Provide the (x, y) coordinate of the cell's center where the given text is located.  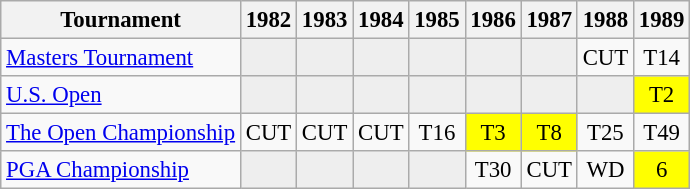
1987 (549, 20)
1988 (605, 20)
T49 (661, 133)
Masters Tournament (121, 58)
1984 (381, 20)
1982 (268, 20)
T14 (661, 58)
T16 (437, 133)
PGA Championship (121, 170)
T25 (605, 133)
T3 (493, 133)
T30 (493, 170)
T8 (549, 133)
WD (605, 170)
T2 (661, 95)
The Open Championship (121, 133)
1986 (493, 20)
1983 (325, 20)
Tournament (121, 20)
U.S. Open (121, 95)
6 (661, 170)
1989 (661, 20)
1985 (437, 20)
